From the cell containing the given text, extract its center point as (X, Y) coordinate. 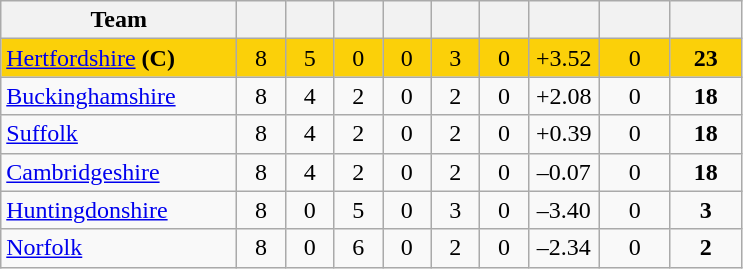
Team (119, 20)
Hertfordshire (C) (119, 58)
–2.34 (564, 248)
+0.39 (564, 134)
+2.08 (564, 96)
Norfolk (119, 248)
–3.40 (564, 210)
6 (358, 248)
Huntingdonshire (119, 210)
Buckinghamshire (119, 96)
Cambridgeshire (119, 172)
–0.07 (564, 172)
23 (706, 58)
+3.52 (564, 58)
Suffolk (119, 134)
